Determine the [x, y] coordinate at the center of the cell enclosing the given text.  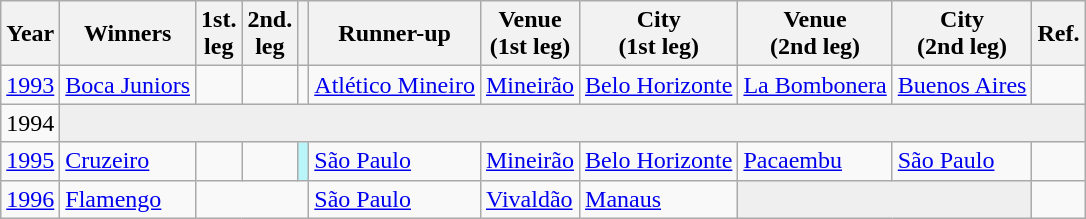
Ref. [1058, 34]
Flamengo [128, 199]
City (1st leg) [659, 34]
Boca Juniors [128, 85]
1995 [30, 161]
Venue (2nd leg) [815, 34]
2nd.leg [270, 34]
1st.leg [219, 34]
Runner-up [395, 34]
Cruzeiro [128, 161]
1993 [30, 85]
Winners [128, 34]
Vivaldão [530, 199]
1996 [30, 199]
Manaus [659, 199]
1994 [30, 123]
Buenos Aires [962, 85]
Venue (1st leg) [530, 34]
City (2nd leg) [962, 34]
Year [30, 34]
Atlético Mineiro [395, 85]
Pacaembu [815, 161]
La Bombonera [815, 85]
